For the text-containing cell, return its midpoint in (X, Y) coordinate format. 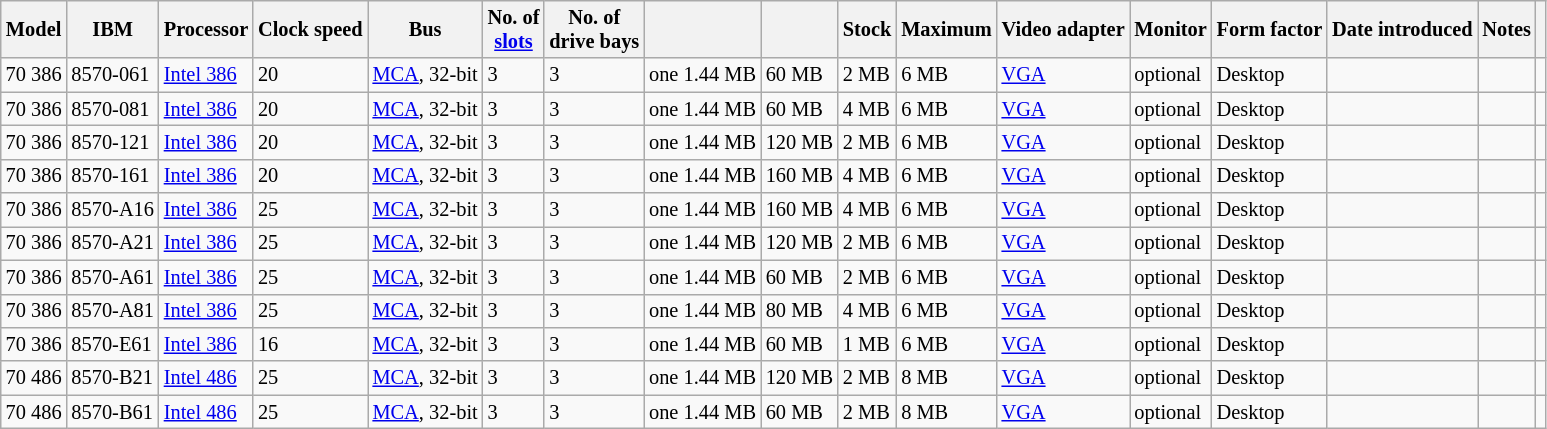
IBM (112, 29)
Processor (206, 29)
8570-A81 (112, 311)
8570-161 (112, 176)
Notes (1507, 29)
16 (310, 344)
8570-E61 (112, 344)
Clock speed (310, 29)
8570-A61 (112, 277)
Video adapter (1064, 29)
Monitor (1171, 29)
80 MB (800, 311)
Form factor (1270, 29)
8570-061 (112, 75)
Stock (867, 29)
8570-A16 (112, 210)
Bus (426, 29)
8570-B21 (112, 378)
No. ofslots (514, 29)
No. ofdrive bays (594, 29)
8570-A21 (112, 243)
8570-B61 (112, 412)
Maximum (946, 29)
1 MB (867, 344)
Model (34, 29)
8570-121 (112, 142)
Date introduced (1402, 29)
8570-081 (112, 109)
